Detect which cell encompasses the target text, then output its (x, y) center coordinate. 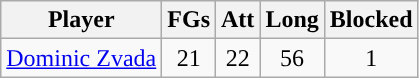
FGs (189, 20)
Long (292, 20)
1 (371, 58)
Dominic Zvada (82, 58)
22 (238, 58)
Player (82, 20)
Blocked (371, 20)
Att (238, 20)
56 (292, 58)
21 (189, 58)
